Locate the cell with the specified text and output its (x, y) center coordinate. 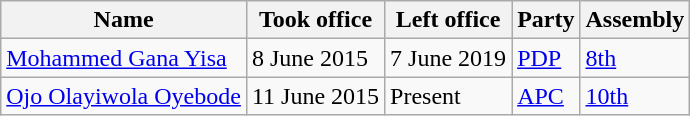
Name (124, 20)
7 June 2019 (448, 58)
10th (635, 96)
Present (448, 96)
8th (635, 58)
11 June 2015 (315, 96)
Mohammed Gana Yisa (124, 58)
APC (546, 96)
Left office (448, 20)
Ojo Olayiwola Oyebode (124, 96)
8 June 2015 (315, 58)
Took office (315, 20)
Party (546, 20)
Assembly (635, 20)
PDP (546, 58)
